Search for the cell housing the specified text and yield its (X, Y) center coordinate. 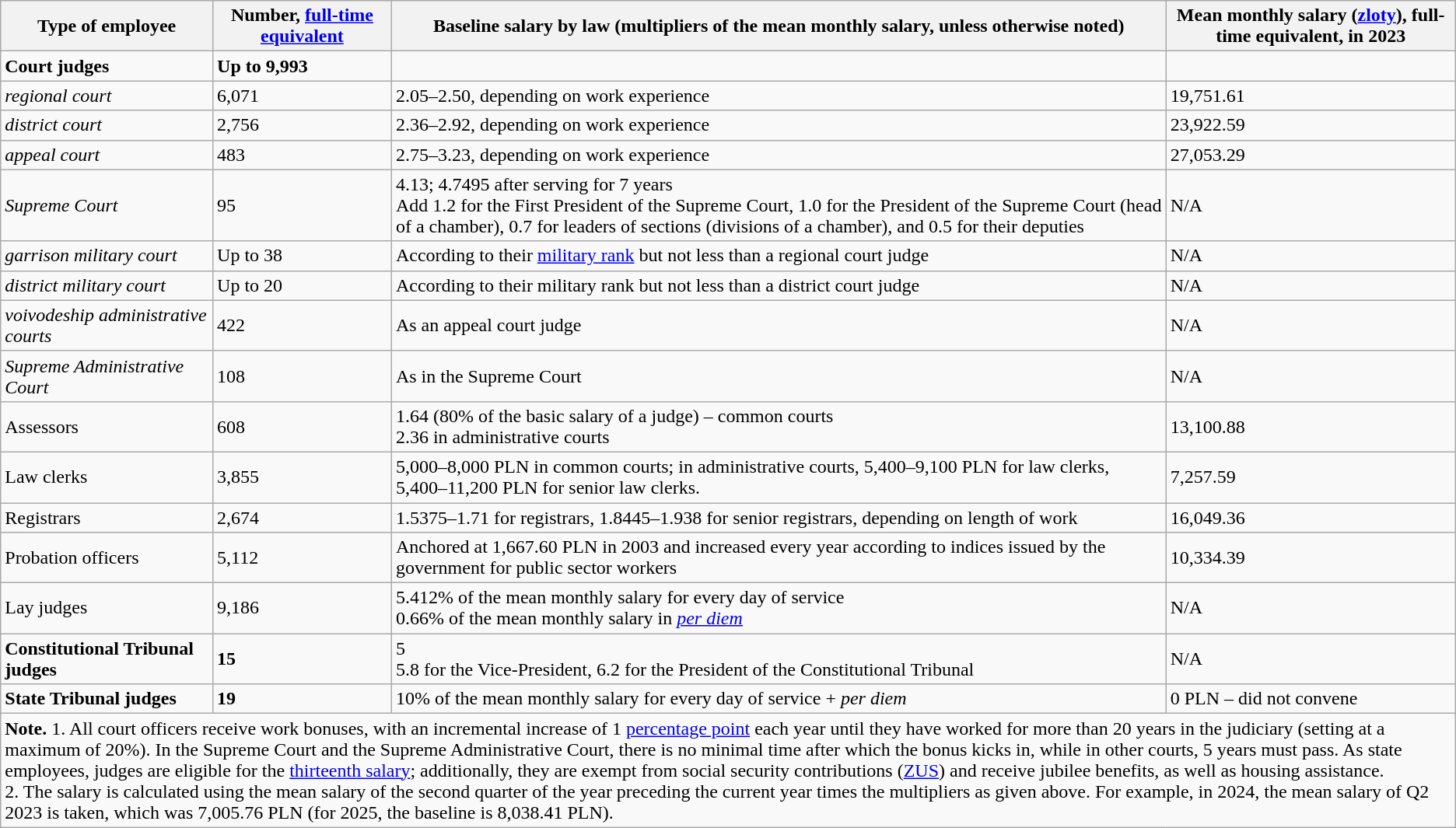
2.75–3.23, depending on work experience (779, 155)
garrison military court (107, 256)
23,922.59 (1311, 125)
1.5375–1.71 for registrars, 1.8445–1.938 for senior registrars, depending on length of work (779, 517)
10% of the mean monthly salary for every day of service + per diem (779, 699)
Mean monthly salary (zloty), full-time equivalent, in 2023 (1311, 26)
608 (303, 426)
2.36–2.92, depending on work experience (779, 125)
19 (303, 699)
State Tribunal judges (107, 699)
Supreme Administrative Court (107, 376)
Registrars (107, 517)
422 (303, 325)
10,334.39 (1311, 558)
Constitutional Tribunal judges (107, 659)
Anchored at 1,667.60 PLN in 2003 and increased every year according to indices issued by the government for public sector workers (779, 558)
95 (303, 205)
9,186 (303, 608)
As an appeal court judge (779, 325)
Up to 9,993 (303, 66)
district military court (107, 285)
5,000–8,000 PLN in common courts; in administrative courts, 5,400–9,100 PLN for law clerks, 5,400–11,200 PLN for senior law clerks. (779, 477)
19,751.61 (1311, 96)
55.8 for the Vice-President, 6.2 for the President of the Constitutional Tribunal (779, 659)
Supreme Court (107, 205)
13,100.88 (1311, 426)
Up to 38 (303, 256)
1.64 (80% of the basic salary of a judge) – common courts2.36 in administrative courts (779, 426)
6,071 (303, 96)
Assessors (107, 426)
Number, full-time equivalent (303, 26)
According to their military rank but not less than a district court judge (779, 285)
5,112 (303, 558)
regional court (107, 96)
Law clerks (107, 477)
5.412% of the mean monthly salary for every day of service0.66% of the mean monthly salary in per diem (779, 608)
As in the Supreme Court (779, 376)
7,257.59 (1311, 477)
16,049.36 (1311, 517)
483 (303, 155)
According to their military rank but not less than a regional court judge (779, 256)
108 (303, 376)
Type of employee (107, 26)
2,756 (303, 125)
Baseline salary by law (multipliers of the mean monthly salary, unless otherwise noted) (779, 26)
Up to 20 (303, 285)
15 (303, 659)
Lay judges (107, 608)
voivodeship administrative courts (107, 325)
appeal court (107, 155)
27,053.29 (1311, 155)
3,855 (303, 477)
2.05–2.50, depending on work experience (779, 96)
0 PLN – did not convene (1311, 699)
district court (107, 125)
Court judges (107, 66)
2,674 (303, 517)
Probation officers (107, 558)
